Determine the [x, y] coordinate at the center of the cell enclosing the given text.  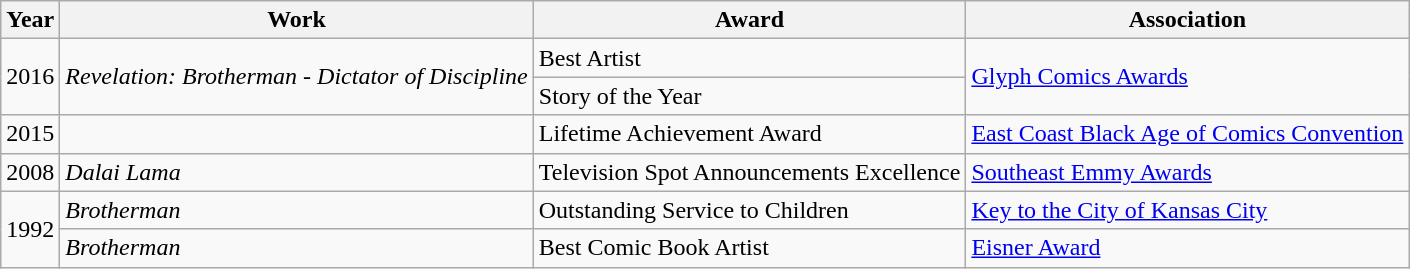
2008 [30, 172]
Award [750, 20]
Outstanding Service to Children [750, 210]
Glyph Comics Awards [1188, 77]
Television Spot Announcements Excellence [750, 172]
Southeast Emmy Awards [1188, 172]
Revelation: Brotherman - Dictator of Discipline [296, 77]
Dalai Lama [296, 172]
Story of the Year [750, 96]
Best Comic Book Artist [750, 248]
2016 [30, 77]
Association [1188, 20]
Eisner Award [1188, 248]
Work [296, 20]
East Coast Black Age of Comics Convention [1188, 134]
Lifetime Achievement Award [750, 134]
Best Artist [750, 58]
2015 [30, 134]
1992 [30, 229]
Key to the City of Kansas City [1188, 210]
Year [30, 20]
